Extract the [X, Y] coordinate from the center of the cell holding the provided text.  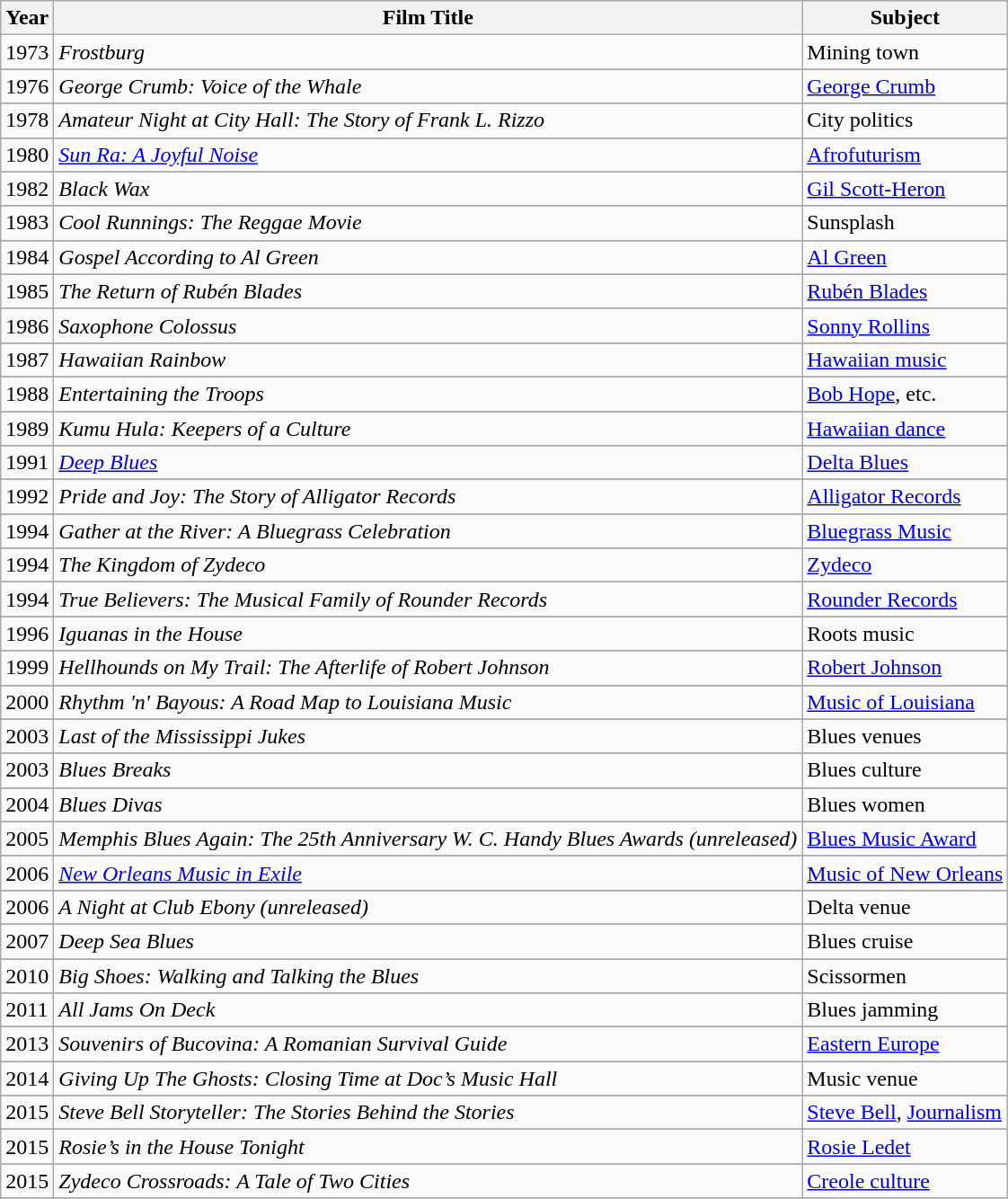
Entertaining the Troops [428, 394]
Souvenirs of Bucovina: A Romanian Survival Guide [428, 1044]
Delta venue [906, 907]
All Jams On Deck [428, 1010]
1992 [27, 497]
Al Green [906, 257]
1988 [27, 394]
Delta Blues [906, 463]
2005 [27, 839]
A Night at Club Ebony (unreleased) [428, 907]
2011 [27, 1010]
2000 [27, 702]
1987 [27, 360]
The Kingdom of Zydeco [428, 565]
Gather at the River: A Bluegrass Celebration [428, 531]
Steve Bell Storyteller: The Stories Behind the Stories [428, 1113]
George Crumb [906, 86]
Gil Scott-Heron [906, 189]
2013 [27, 1044]
Amateur Night at City Hall: The Story of Frank L. Rizzo [428, 120]
Music venue [906, 1079]
Rosie’s in the House Tonight [428, 1147]
Rubén Blades [906, 291]
Rounder Records [906, 599]
Bob Hope, etc. [906, 394]
Saxophone Colossus [428, 325]
Blues jamming [906, 1010]
Blues culture [906, 770]
Music of Louisiana [906, 702]
Last of the Mississippi Jukes [428, 736]
1976 [27, 86]
Creole culture [906, 1181]
Scissormen [906, 975]
Robert Johnson [906, 668]
Black Wax [428, 189]
1980 [27, 155]
Hawaiian dance [906, 429]
True Believers: The Musical Family of Rounder Records [428, 599]
Cool Runnings: The Reggae Movie [428, 223]
Blues Breaks [428, 770]
Rhythm 'n' Bayous: A Road Map to Louisiana Music [428, 702]
Film Title [428, 18]
1973 [27, 52]
Year [27, 18]
Pride and Joy: The Story of Alligator Records [428, 497]
Frostburg [428, 52]
Blues cruise [906, 941]
Sunsplash [906, 223]
Blues Music Award [906, 839]
Kumu Hula: Keepers of a Culture [428, 429]
The Return of Rubén Blades [428, 291]
1984 [27, 257]
Alligator Records [906, 497]
2010 [27, 975]
1999 [27, 668]
George Crumb: Voice of the Whale [428, 86]
Big Shoes: Walking and Talking the Blues [428, 975]
Deep Sea Blues [428, 941]
Giving Up The Ghosts: Closing Time at Doc’s Music Hall [428, 1079]
Zydeco Crossroads: A Tale of Two Cities [428, 1181]
Memphis Blues Again: The 25th Anniversary W. C. Handy Blues Awards (unreleased) [428, 839]
Afrofuturism [906, 155]
1986 [27, 325]
Roots music [906, 634]
Rosie Ledet [906, 1147]
1996 [27, 634]
1991 [27, 463]
Eastern Europe [906, 1044]
Blues venues [906, 736]
City politics [906, 120]
Sonny Rollins [906, 325]
Hellhounds on My Trail: The Afterlife of Robert Johnson [428, 668]
Bluegrass Music [906, 531]
Hawaiian Rainbow [428, 360]
Gospel According to Al Green [428, 257]
1978 [27, 120]
2004 [27, 804]
Blues Divas [428, 804]
Sun Ra: A Joyful Noise [428, 155]
1983 [27, 223]
Deep Blues [428, 463]
Hawaiian music [906, 360]
1985 [27, 291]
2014 [27, 1079]
New Orleans Music in Exile [428, 873]
Music of New Orleans [906, 873]
Blues women [906, 804]
Zydeco [906, 565]
Mining town [906, 52]
Steve Bell, Journalism [906, 1113]
Iguanas in the House [428, 634]
1989 [27, 429]
1982 [27, 189]
Subject [906, 18]
2007 [27, 941]
